Search for the cell housing the specified text and yield its (x, y) center coordinate. 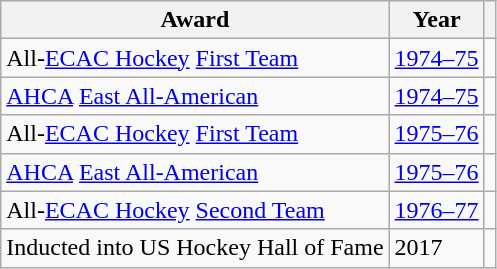
Award (195, 20)
2017 (436, 248)
1976–77 (436, 210)
Year (436, 20)
Inducted into US Hockey Hall of Fame (195, 248)
All-ECAC Hockey Second Team (195, 210)
